Pinpoint the cell where the given text exists, returning its [x, y] midpoint coordinate. 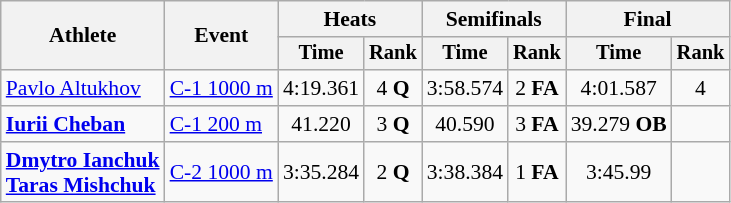
4 Q [393, 88]
4:01.587 [619, 88]
4:19.361 [321, 88]
3:58.574 [465, 88]
C-1 200 m [222, 124]
3:45.99 [619, 172]
Final [648, 19]
3:38.384 [465, 172]
3:35.284 [321, 172]
Athlete [83, 36]
3 FA [537, 124]
Pavlo Altukhov [83, 88]
1 FA [537, 172]
C-1 1000 m [222, 88]
40.590 [465, 124]
Iurii Cheban [83, 124]
4 [701, 88]
Event [222, 36]
C-2 1000 m [222, 172]
3 Q [393, 124]
Dmytro IanchukTaras Mishchuk [83, 172]
2 FA [537, 88]
39.279 OB [619, 124]
Semifinals [494, 19]
2 Q [393, 172]
Heats [350, 19]
41.220 [321, 124]
